For the text-containing cell, return its midpoint in (x, y) coordinate format. 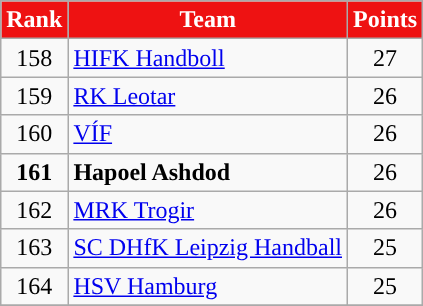
Hapoel Ashdod (208, 172)
VÍF (208, 134)
164 (34, 286)
SC DHfK Leipzig Handball (208, 248)
162 (34, 210)
27 (386, 58)
RK Leotar (208, 96)
160 (34, 134)
Rank (34, 20)
Points (386, 20)
158 (34, 58)
161 (34, 172)
Team (208, 20)
159 (34, 96)
163 (34, 248)
HIFK Handboll (208, 58)
MRK Trogir (208, 210)
HSV Hamburg (208, 286)
